Scan for the cell matching the given text and deliver its [x, y] coordinate at center. 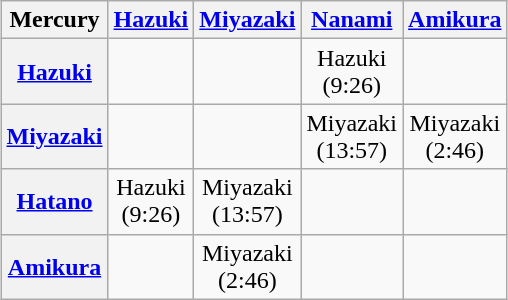
Hatano [54, 202]
Mercury [54, 20]
Nanami [352, 20]
